Identify which cell holds the provided text, then report its (x, y) central coordinate. 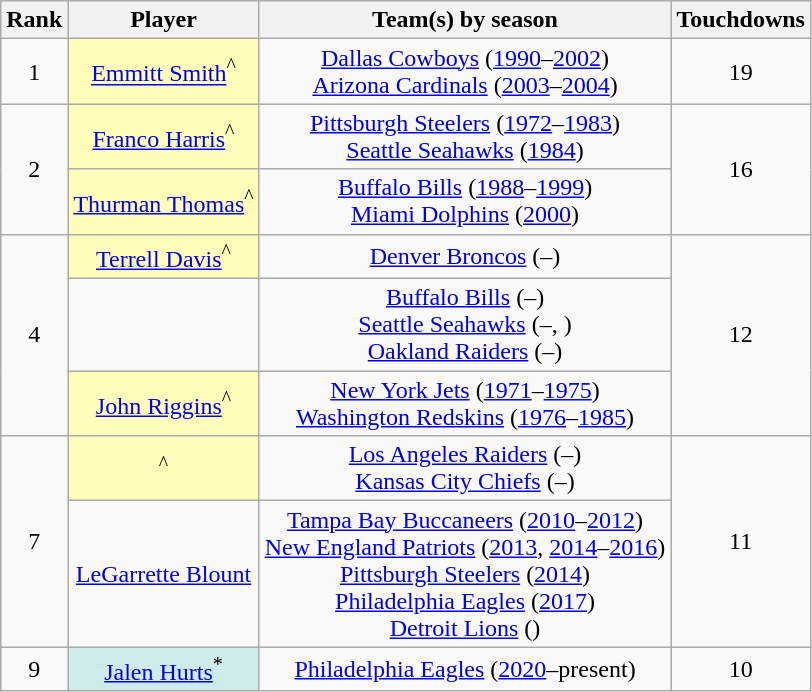
2 (34, 169)
Emmitt Smith^ (164, 72)
Thurman Thomas^ (164, 202)
1 (34, 72)
12 (741, 335)
^ (164, 468)
11 (741, 542)
Philadelphia Eagles (2020–present) (465, 670)
Los Angeles Raiders (–)Kansas City Chiefs (–) (465, 468)
10 (741, 670)
Tampa Bay Buccaneers (2010–2012)New England Patriots (2013, 2014–2016)Pittsburgh Steelers (2014)Philadelphia Eagles (2017)Detroit Lions () (465, 574)
Team(s) by season (465, 20)
Terrell Davis^ (164, 256)
Jalen Hurts* (164, 670)
Rank (34, 20)
9 (34, 670)
Denver Broncos (–) (465, 256)
New York Jets (1971–1975)Washington Redskins (1976–1985) (465, 404)
John Riggins^ (164, 404)
Buffalo Bills (–)Seattle Seahawks (–, )Oakland Raiders (–) (465, 325)
Franco Harris^ (164, 136)
Player (164, 20)
4 (34, 335)
Touchdowns (741, 20)
Pittsburgh Steelers (1972–1983)Seattle Seahawks (1984) (465, 136)
19 (741, 72)
7 (34, 542)
Buffalo Bills (1988–1999)Miami Dolphins (2000) (465, 202)
LeGarrette Blount (164, 574)
Dallas Cowboys (1990–2002)Arizona Cardinals (2003–2004) (465, 72)
16 (741, 169)
